Identify which cell holds the provided text, then report its (x, y) central coordinate. 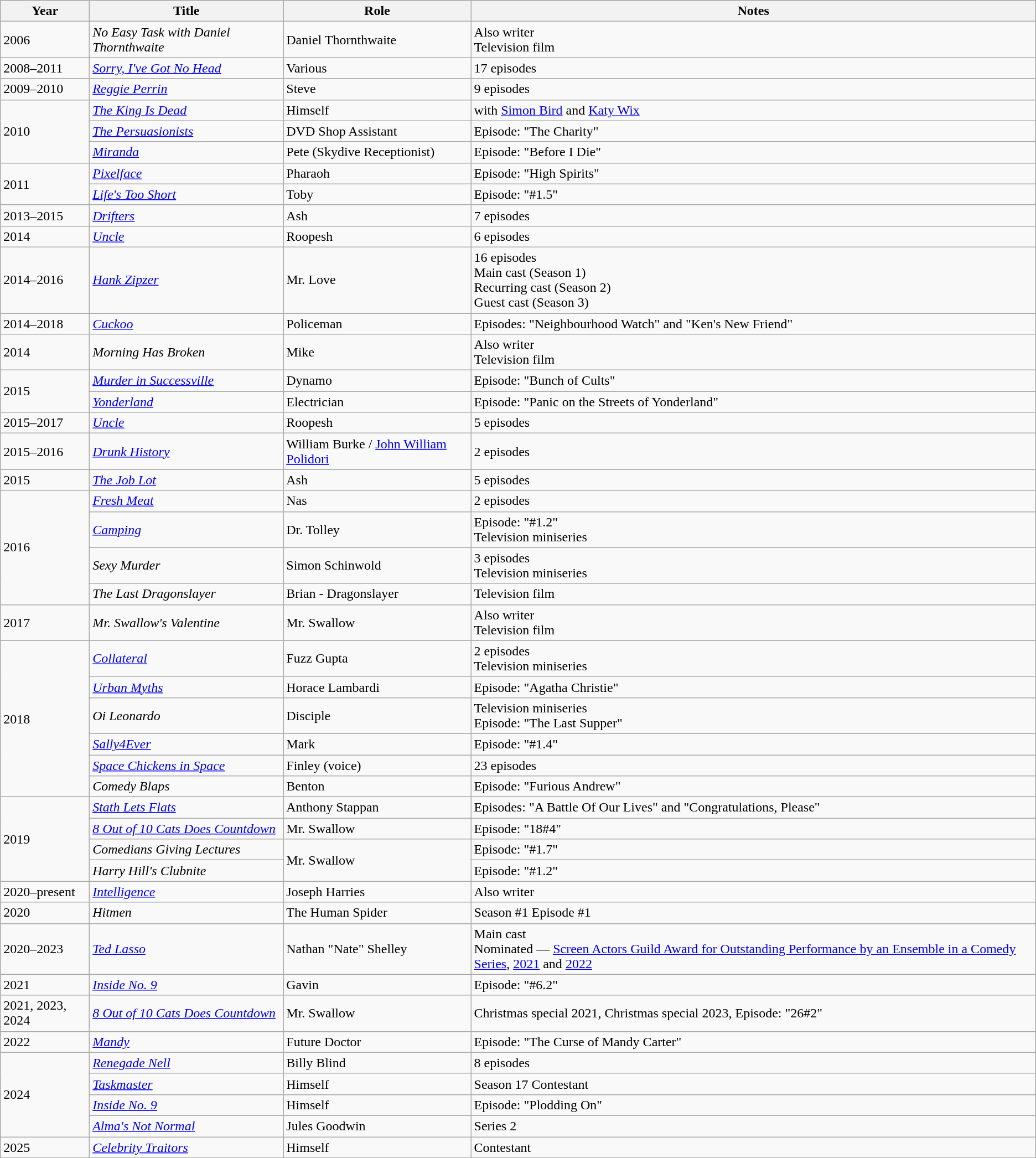
The Job Lot (187, 480)
Jules Goodwin (377, 1126)
Steve (377, 89)
Oi Leonardo (187, 715)
Episode: "#1.7" (753, 850)
Episode: "The Charity" (753, 131)
Renegade Nell (187, 1063)
Pete (Skydive Receptionist) (377, 152)
2010 (45, 131)
Alma's Not Normal (187, 1126)
Taskmaster (187, 1084)
Fuzz Gupta (377, 659)
2021 (45, 985)
Intelligence (187, 892)
Season 17 Contestant (753, 1084)
23 episodes (753, 766)
2 episodesTelevision miniseries (753, 659)
2022 (45, 1042)
No Easy Task with Daniel Thornthwaite (187, 40)
Dr. Tolley (377, 529)
Episode: "Agatha Christie" (753, 687)
Future Doctor (377, 1042)
Sexy Murder (187, 566)
with Simon Bird and Katy Wix (753, 110)
Comedians Giving Lectures (187, 850)
Also writer (753, 892)
2020–2023 (45, 949)
Title (187, 11)
Series 2 (753, 1126)
Notes (753, 11)
Drifters (187, 215)
Episodes: "A Battle Of Our Lives" and "Congratulations, Please" (753, 808)
2006 (45, 40)
Ted Lasso (187, 949)
Sorry, I've Got No Head (187, 68)
7 episodes (753, 215)
Toby (377, 194)
Gavin (377, 985)
Stath Lets Flats (187, 808)
Harry Hill's Clubnite (187, 871)
Pixelface (187, 173)
Horace Lambardi (377, 687)
Comedy Blaps (187, 787)
2017 (45, 622)
Miranda (187, 152)
Various (377, 68)
Finley (voice) (377, 766)
Benton (377, 787)
William Burke / John William Polidori (377, 452)
Main castNominated — Screen Actors Guild Award for Outstanding Performance by an Ensemble in a Comedy Series, 2021 and 2022 (753, 949)
Mark (377, 744)
Television miniseriesEpisode: "The Last Supper" (753, 715)
Urban Myths (187, 687)
DVD Shop Assistant (377, 131)
2009–2010 (45, 89)
2025 (45, 1147)
Contestant (753, 1147)
Pharaoh (377, 173)
Episode: "Plodding On" (753, 1105)
The King Is Dead (187, 110)
Camping (187, 529)
Collateral (187, 659)
Cuckoo (187, 324)
2008–2011 (45, 68)
Anthony Stappan (377, 808)
Episode: "18#4" (753, 829)
The Persuasionists (187, 131)
Episode: "The Curse of Mandy Carter" (753, 1042)
Brian - Dragonslayer (377, 594)
16 episodesMain cast (Season 1)Recurring cast (Season 2)Guest cast (Season 3) (753, 280)
Mike (377, 352)
Fresh Meat (187, 501)
Mandy (187, 1042)
Episode: "Furious Andrew" (753, 787)
2013–2015 (45, 215)
9 episodes (753, 89)
Space Chickens in Space (187, 766)
Nas (377, 501)
Daniel Thornthwaite (377, 40)
6 episodes (753, 236)
Yonderland (187, 402)
Dynamo (377, 381)
Life's Too Short (187, 194)
Hitmen (187, 913)
17 episodes (753, 68)
Christmas special 2021, Christmas special 2023, Episode: "26#2" (753, 1013)
Episode: "Before I Die" (753, 152)
Drunk History (187, 452)
2018 (45, 718)
Episode: "Panic on the Streets of Yonderland" (753, 402)
Morning Has Broken (187, 352)
Episodes: "Neighbourhood Watch" and "Ken's New Friend" (753, 324)
Hank Zipzer (187, 280)
Mr. Swallow's Valentine (187, 622)
Year (45, 11)
2019 (45, 839)
2014–2018 (45, 324)
Disciple (377, 715)
Television film (753, 594)
2024 (45, 1094)
Electrician (377, 402)
Joseph Harries (377, 892)
2014–2016 (45, 280)
Season #1 Episode #1 (753, 913)
8 episodes (753, 1063)
2021, 2023, 2024 (45, 1013)
2020 (45, 913)
Celebrity Traitors (187, 1147)
2011 (45, 184)
Reggie Perrin (187, 89)
Episode: "#1.2"Television miniseries (753, 529)
3 episodesTelevision miniseries (753, 566)
Murder in Successville (187, 381)
Episode: "#1.4" (753, 744)
Role (377, 11)
2015–2017 (45, 423)
Episode: "High Spirits" (753, 173)
Episode: "#6.2" (753, 985)
The Last Dragonslayer (187, 594)
Episode: "Bunch of Cults" (753, 381)
Billy Blind (377, 1063)
2020–present (45, 892)
2016 (45, 547)
The Human Spider (377, 913)
Nathan "Nate" Shelley (377, 949)
Simon Schinwold (377, 566)
2015–2016 (45, 452)
Mr. Love (377, 280)
Episode: "#1.2" (753, 871)
Policeman (377, 324)
Episode: "#1.5" (753, 194)
Sally4Ever (187, 744)
